Locate the cell with the specified text and output its (X, Y) center coordinate. 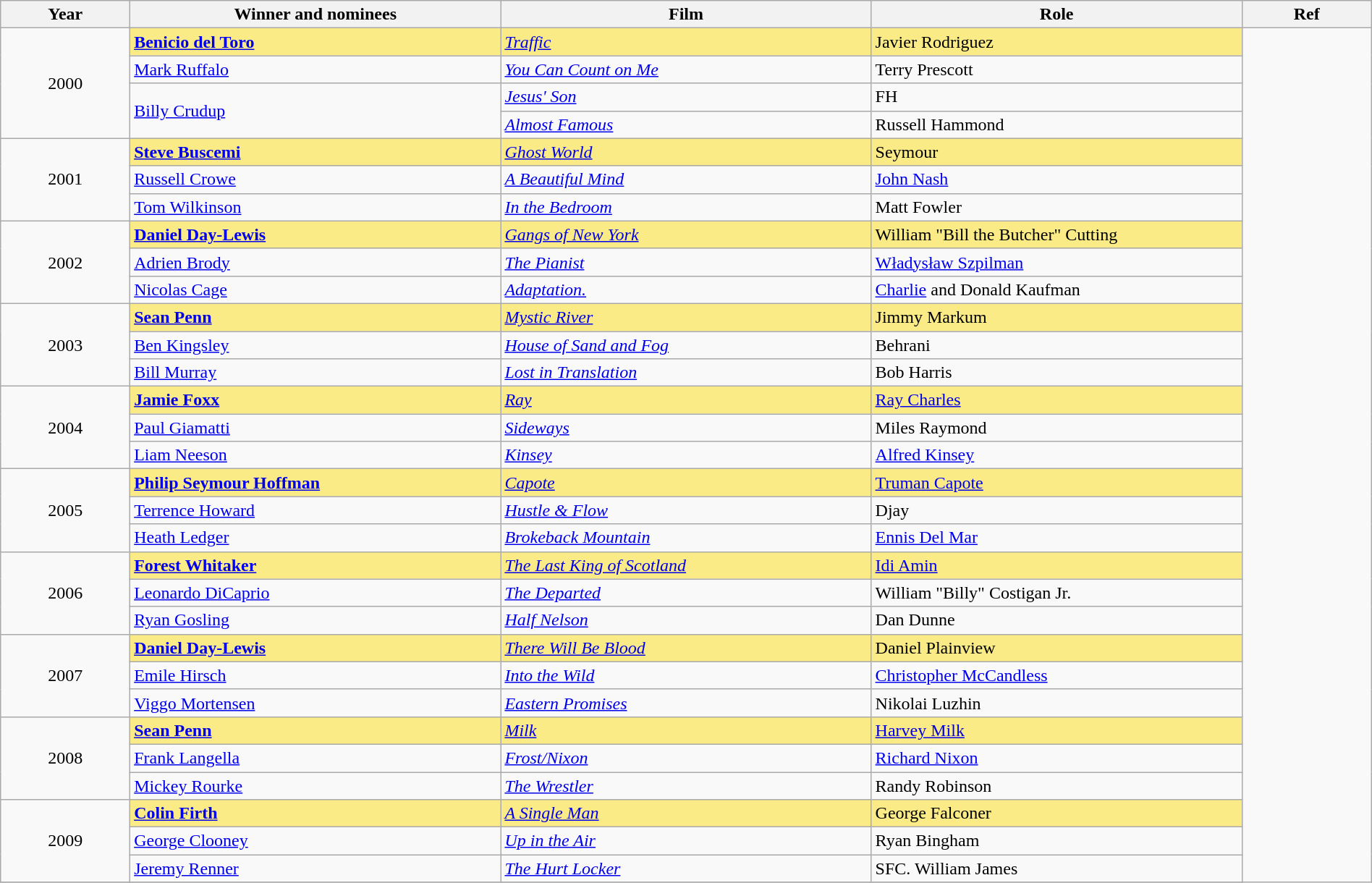
In the Bedroom (686, 207)
Jamie Foxx (316, 400)
There Will Be Blood (686, 648)
Idi Amin (1056, 565)
Tom Wilkinson (316, 207)
2008 (65, 758)
Gangs of New York (686, 235)
Matt Fowler (1056, 207)
Władysław Szpilman (1056, 262)
Jesus' Son (686, 97)
The Last King of Scotland (686, 565)
2000 (65, 83)
Behrani (1056, 345)
House of Sand and Fog (686, 345)
William "Bill the Butcher" Cutting (1056, 235)
Steve Buscemi (316, 152)
2007 (65, 675)
2001 (65, 179)
2005 (65, 510)
Almost Famous (686, 124)
Ray (686, 400)
Philip Seymour Hoffman (316, 483)
Frank Langella (316, 758)
Jeremy Renner (316, 869)
Kinsey (686, 455)
Half Nelson (686, 620)
Nikolai Luzhin (1056, 703)
Winner and nominees (316, 14)
Bob Harris (1056, 373)
Ennis Del Mar (1056, 538)
Jimmy Markum (1056, 317)
Capote (686, 483)
Hustle & Flow (686, 510)
Christopher McCandless (1056, 675)
Forest Whitaker (316, 565)
Up in the Air (686, 841)
Djay (1056, 510)
George Falconer (1056, 814)
Daniel Plainview (1056, 648)
Ref (1307, 14)
Liam Neeson (316, 455)
Adrien Brody (316, 262)
Eastern Promises (686, 703)
Nicolas Cage (316, 290)
Emile Hirsch (316, 675)
Adaptation. (686, 290)
Ray Charles (1056, 400)
Alfred Kinsey (1056, 455)
Paul Giamatti (316, 428)
Terrence Howard (316, 510)
The Pianist (686, 262)
Terry Prescott (1056, 69)
2009 (65, 841)
Heath Ledger (316, 538)
Milk (686, 730)
Year (65, 14)
Randy Robinson (1056, 785)
Into the Wild (686, 675)
John Nash (1056, 179)
Frost/Nixon (686, 758)
Benicio del Toro (316, 42)
William "Billy" Costigan Jr. (1056, 593)
Viggo Mortensen (316, 703)
Ryan Bingham (1056, 841)
The Departed (686, 593)
Traffic (686, 42)
Leonardo DiCaprio (316, 593)
Billy Crudup (316, 111)
FH (1056, 97)
Bill Murray (316, 373)
2006 (65, 593)
Truman Capote (1056, 483)
Role (1056, 14)
Ghost World (686, 152)
2004 (65, 428)
Ryan Gosling (316, 620)
Russell Hammond (1056, 124)
Film (686, 14)
SFC. William James (1056, 869)
Richard Nixon (1056, 758)
George Clooney (316, 841)
Mystic River (686, 317)
Colin Firth (316, 814)
Russell Crowe (316, 179)
The Hurt Locker (686, 869)
Sideways (686, 428)
Dan Dunne (1056, 620)
A Beautiful Mind (686, 179)
A Single Man (686, 814)
Miles Raymond (1056, 428)
Harvey Milk (1056, 730)
Ben Kingsley (316, 345)
2003 (65, 345)
Lost in Translation (686, 373)
Charlie and Donald Kaufman (1056, 290)
2002 (65, 262)
The Wrestler (686, 785)
Mark Ruffalo (316, 69)
Seymour (1056, 152)
Javier Rodriguez (1056, 42)
Mickey Rourke (316, 785)
You Can Count on Me (686, 69)
Brokeback Mountain (686, 538)
